Pinpoint the cell where the given text exists, returning its [x, y] midpoint coordinate. 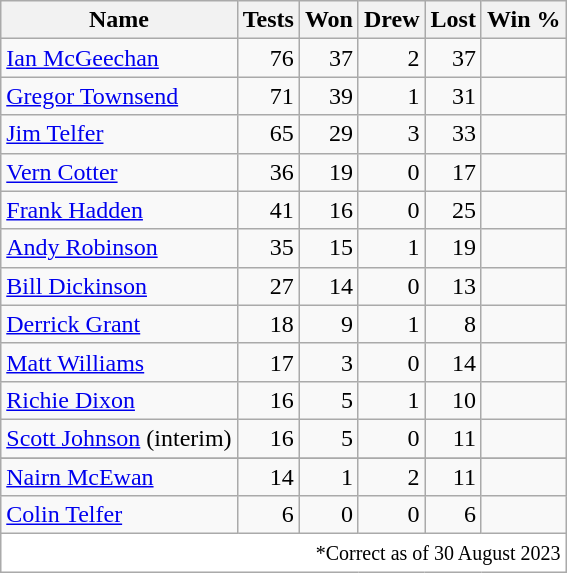
15 [328, 248]
27 [268, 286]
Drew [392, 20]
25 [453, 210]
Won [328, 20]
Lost [453, 20]
Colin Telfer [119, 515]
Derrick Grant [119, 324]
Bill Dickinson [119, 286]
76 [268, 58]
9 [328, 324]
Gregor Townsend [119, 96]
Ian McGeechan [119, 58]
31 [453, 96]
Vern Cotter [119, 172]
Tests [268, 20]
33 [453, 134]
*Correct as of 30 August 2023 [284, 553]
71 [268, 96]
13 [453, 286]
Name [119, 20]
39 [328, 96]
41 [268, 210]
Matt Williams [119, 362]
29 [328, 134]
Win % [524, 20]
8 [453, 324]
35 [268, 248]
18 [268, 324]
Scott Johnson (interim) [119, 438]
36 [268, 172]
Frank Hadden [119, 210]
65 [268, 134]
Nairn McEwan [119, 477]
Jim Telfer [119, 134]
Richie Dixon [119, 400]
10 [453, 400]
Andy Robinson [119, 248]
